Return the [X, Y] coordinate for the center point of the cell that contains the specified text.  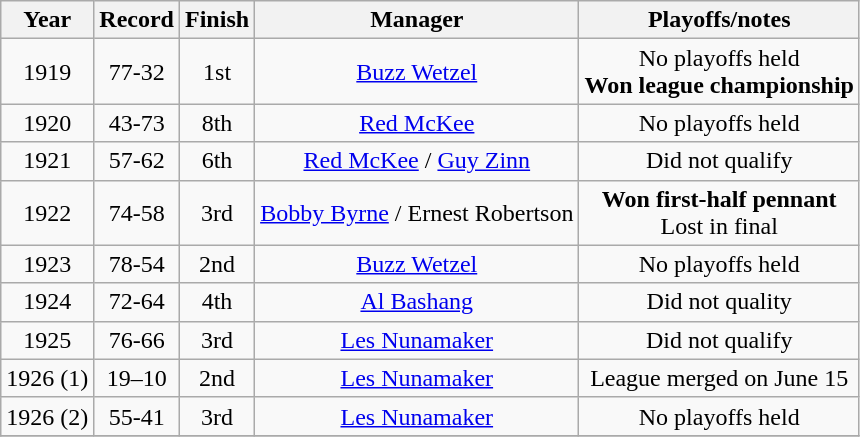
1925 [48, 340]
4th [218, 302]
Manager [417, 20]
1926 (1) [48, 378]
1922 [48, 212]
78-54 [137, 264]
Playoffs/notes [719, 20]
57-62 [137, 161]
1919 [48, 72]
Record [137, 20]
1921 [48, 161]
Red McKee / Guy Zinn [417, 161]
1924 [48, 302]
1923 [48, 264]
Red McKee [417, 123]
1920 [48, 123]
76-66 [137, 340]
No playoffs heldWon league championship [719, 72]
Al Bashang [417, 302]
Finish [218, 20]
55-41 [137, 416]
1926 (2) [48, 416]
Won first-half pennantLost in final [719, 212]
Year [48, 20]
1st [218, 72]
19–10 [137, 378]
6th [218, 161]
72-64 [137, 302]
Bobby Byrne / Ernest Robertson [417, 212]
8th [218, 123]
League merged on June 15 [719, 378]
74-58 [137, 212]
77-32 [137, 72]
Did not quality [719, 302]
43-73 [137, 123]
